Scan for the cell matching the given text and deliver its (X, Y) coordinate at center. 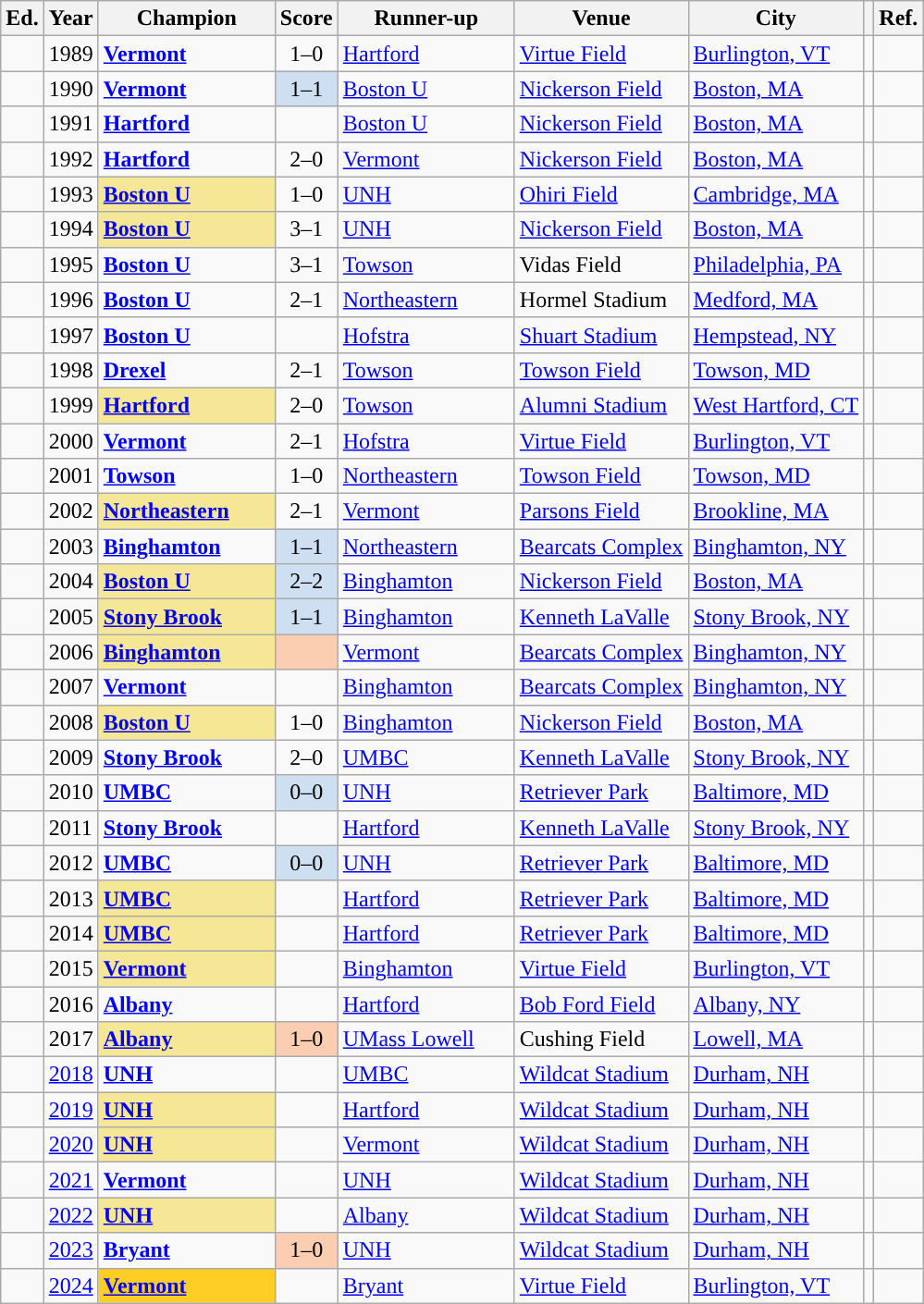
2018 (70, 1075)
2020 (70, 1145)
2017 (70, 1040)
2002 (70, 511)
Medford, MA (776, 300)
2010 (70, 793)
2021 (70, 1180)
Runner-up (425, 18)
2000 (70, 441)
2022 (70, 1215)
Bob Ford Field (601, 1003)
Philadelphia, PA (776, 264)
Ed. (22, 18)
Parsons Field (601, 511)
2009 (70, 757)
Alumni Stadium (601, 405)
Hormel Stadium (601, 300)
1991 (70, 124)
2024 (70, 1286)
2013 (70, 898)
Score (306, 18)
Year (70, 18)
City (776, 18)
2016 (70, 1003)
2012 (70, 863)
1993 (70, 194)
2007 (70, 687)
2011 (70, 828)
1994 (70, 229)
1996 (70, 300)
2019 (70, 1110)
Brookline, MA (776, 511)
Cambridge, MA (776, 194)
1992 (70, 159)
Albany, NY (776, 1003)
Vidas Field (601, 264)
Cushing Field (601, 1040)
2014 (70, 933)
2023 (70, 1250)
Champion (187, 18)
1989 (70, 54)
1998 (70, 370)
2015 (70, 968)
2–2 (306, 582)
Shuart Stadium (601, 335)
Ohiri Field (601, 194)
1995 (70, 264)
2006 (70, 652)
Hempstead, NY (776, 335)
West Hartford, CT (776, 405)
Venue (601, 18)
1990 (70, 89)
2005 (70, 617)
Lowell, MA (776, 1040)
2008 (70, 722)
1997 (70, 335)
2001 (70, 476)
Drexel (187, 370)
Ref. (899, 18)
2003 (70, 547)
1999 (70, 405)
UMass Lowell (425, 1040)
2004 (70, 582)
